Detect which cell encompasses the target text, then output its [x, y] center coordinate. 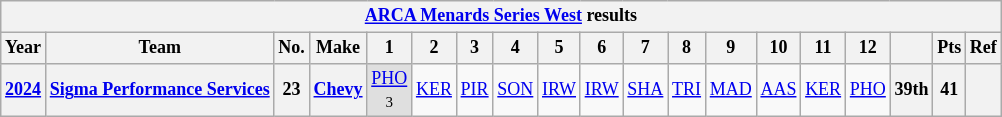
No. [292, 48]
TRI [687, 90]
7 [646, 48]
23 [292, 90]
10 [778, 48]
41 [950, 90]
2024 [24, 90]
Chevy [338, 90]
39th [912, 90]
5 [560, 48]
Team [160, 48]
4 [516, 48]
8 [687, 48]
9 [730, 48]
Ref [984, 48]
PIR [474, 90]
SHA [646, 90]
Pts [950, 48]
12 [868, 48]
3 [474, 48]
Year [24, 48]
PHO3 [390, 90]
2 [434, 48]
SON [516, 90]
6 [602, 48]
ARCA Menards Series West results [501, 16]
Sigma Performance Services [160, 90]
1 [390, 48]
11 [824, 48]
Make [338, 48]
PHO [868, 90]
MAD [730, 90]
AAS [778, 90]
